For the text-containing cell, return its midpoint in [x, y] coordinate format. 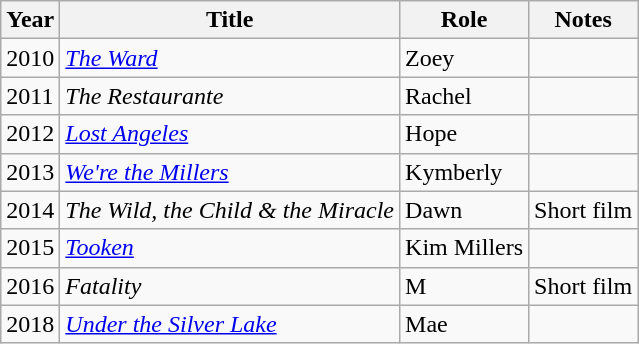
Kymberly [464, 172]
2012 [30, 134]
2015 [30, 248]
We're the Millers [230, 172]
2010 [30, 58]
The Wild, the Child & the Miracle [230, 210]
Title [230, 20]
Hope [464, 134]
Mae [464, 324]
M [464, 286]
Dawn [464, 210]
Under the Silver Lake [230, 324]
Fatality [230, 286]
Zoey [464, 58]
Notes [584, 20]
Kim Millers [464, 248]
Lost Angeles [230, 134]
2018 [30, 324]
The Restaurante [230, 96]
The Ward [230, 58]
2011 [30, 96]
Role [464, 20]
Rachel [464, 96]
2013 [30, 172]
Tooken [230, 248]
2016 [30, 286]
2014 [30, 210]
Year [30, 20]
